Provide the (X, Y) coordinate of the cell's center where the given text is located.  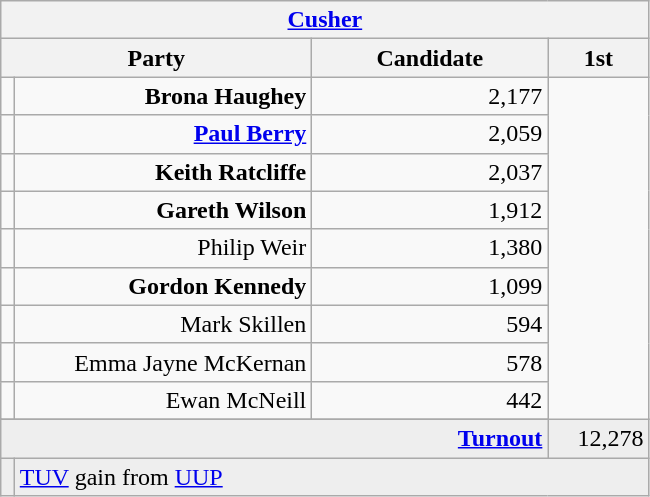
Philip Weir (163, 248)
Brona Haughey (163, 96)
1,099 (430, 286)
2,059 (430, 134)
Ewan McNeill (163, 400)
578 (430, 362)
Candidate (430, 58)
Party (156, 58)
2,177 (430, 96)
594 (430, 324)
2,037 (430, 172)
Gordon Kennedy (163, 286)
442 (430, 400)
Paul Berry (163, 134)
12,278 (598, 438)
1st (598, 58)
Gareth Wilson (163, 210)
1,380 (430, 248)
TUV gain from UUP (332, 477)
1,912 (430, 210)
Mark Skillen (163, 324)
Turnout (274, 438)
Keith Ratcliffe (163, 172)
Emma Jayne McKernan (163, 362)
Cusher (325, 20)
